Identify which cell holds the provided text, then report its (X, Y) central coordinate. 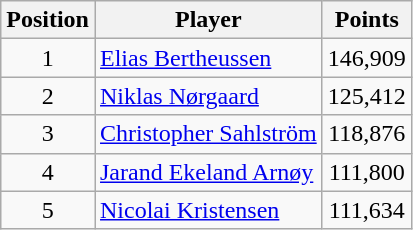
111,634 (366, 210)
Position (48, 20)
Christopher Sahlström (208, 134)
1 (48, 58)
Jarand Ekeland Arnøy (208, 172)
111,800 (366, 172)
3 (48, 134)
2 (48, 96)
Elias Bertheussen (208, 58)
Niklas Nørgaard (208, 96)
Points (366, 20)
118,876 (366, 134)
Nicolai Kristensen (208, 210)
146,909 (366, 58)
4 (48, 172)
125,412 (366, 96)
5 (48, 210)
Player (208, 20)
